Detect which cell encompasses the target text, then output its [X, Y] center coordinate. 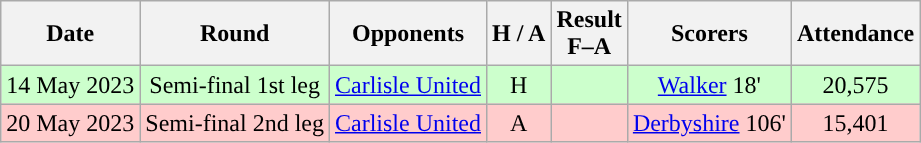
Walker 18' [709, 85]
Round [235, 34]
Semi-final 2nd leg [235, 123]
Scorers [709, 34]
14 May 2023 [70, 85]
20 May 2023 [70, 123]
H [519, 85]
ResultF–A [589, 34]
A [519, 123]
15,401 [855, 123]
Opponents [408, 34]
Derbyshire 106' [709, 123]
H / A [519, 34]
Attendance [855, 34]
Date [70, 34]
20,575 [855, 85]
Semi-final 1st leg [235, 85]
